Search for the cell housing the specified text and yield its (x, y) center coordinate. 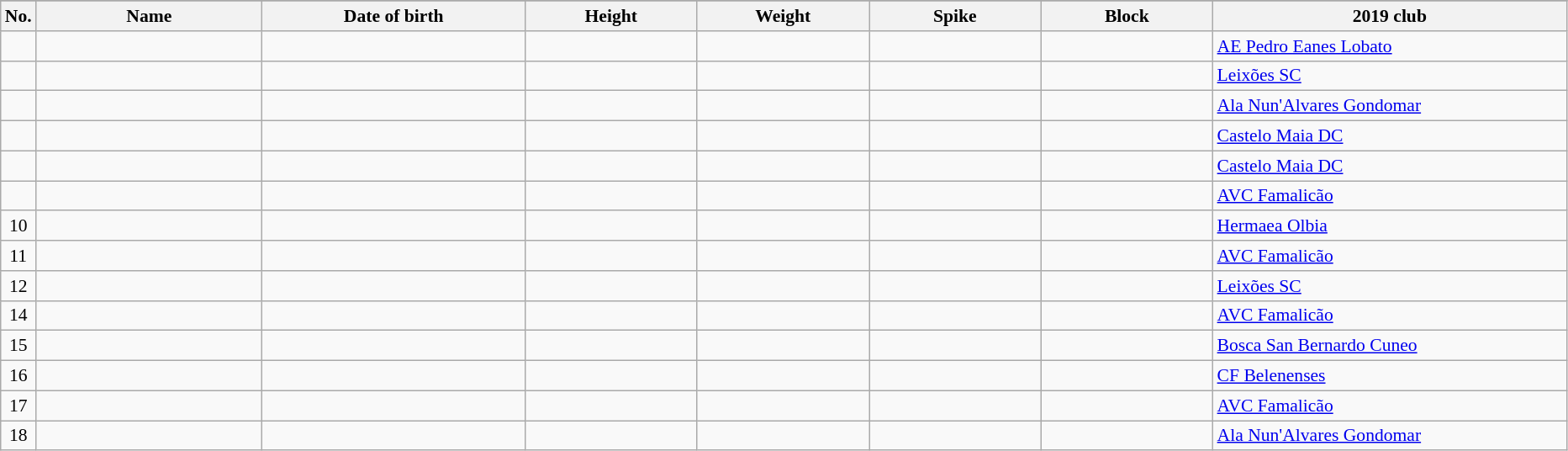
Block (1127, 16)
15 (18, 346)
AE Pedro Eanes Lobato (1391, 46)
CF Belenenses (1391, 376)
16 (18, 376)
10 (18, 226)
17 (18, 406)
11 (18, 256)
Weight (784, 16)
Spike (955, 16)
Name (150, 16)
18 (18, 436)
Date of birth (393, 16)
2019 club (1391, 16)
12 (18, 286)
No. (18, 16)
Height (610, 16)
Bosca San Bernardo Cuneo (1391, 346)
Hermaea Olbia (1391, 226)
14 (18, 316)
